Return (X, Y) of the center of cell containing provided text 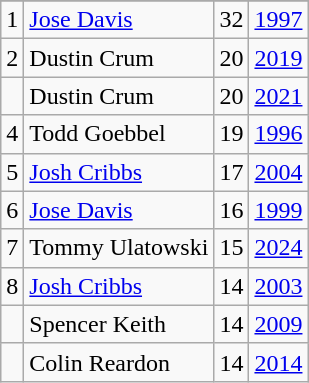
Spencer Keith (119, 324)
2003 (278, 286)
5 (12, 172)
2024 (278, 248)
4 (12, 134)
1996 (278, 134)
2019 (278, 58)
Tommy Ulatowski (119, 248)
15 (232, 248)
16 (232, 210)
17 (232, 172)
2 (12, 58)
1 (12, 20)
2014 (278, 362)
1997 (278, 20)
2009 (278, 324)
6 (12, 210)
2004 (278, 172)
1999 (278, 210)
19 (232, 134)
8 (12, 286)
Todd Goebbel (119, 134)
Colin Reardon (119, 362)
32 (232, 20)
2021 (278, 96)
7 (12, 248)
